Locate the cell with the specified text and output its [X, Y] center coordinate. 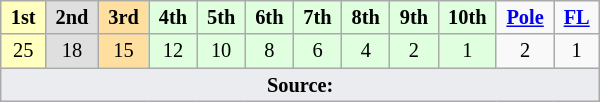
9th [414, 17]
10 [221, 51]
8 [269, 51]
8th [366, 17]
6th [269, 17]
5th [221, 17]
10th [467, 17]
15 [123, 51]
12 [173, 51]
1st [24, 17]
FL [577, 17]
2nd [72, 17]
7th [317, 17]
Pole [524, 17]
25 [24, 51]
3rd [123, 17]
18 [72, 51]
4 [366, 51]
6 [317, 51]
4th [173, 17]
Source: [300, 85]
